Provide the (X, Y) coordinate of the cell's center where the given text is located.  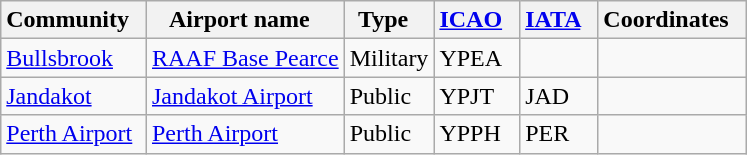
Jandakot (74, 96)
PER (559, 134)
ICAO (477, 20)
RAAF Base Pearce (245, 58)
IATA (559, 20)
YPJT (477, 96)
YPPH (477, 134)
Type (389, 20)
JAD (559, 96)
Jandakot Airport (245, 96)
Community (74, 20)
Coordinates (672, 20)
Bullsbrook (74, 58)
YPEA (477, 58)
Airport name (245, 20)
Military (389, 58)
